Determine the [x, y] coordinate at the center of the cell enclosing the given text.  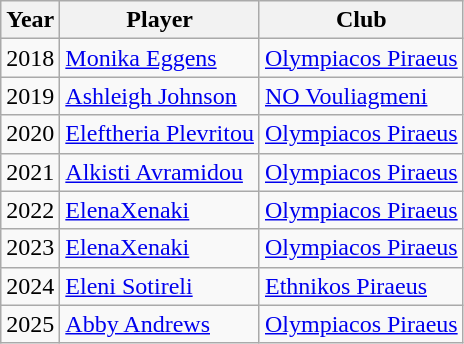
2018 [30, 58]
2023 [30, 248]
2024 [30, 286]
Club [361, 20]
Eleni Sotireli [160, 286]
2021 [30, 172]
2019 [30, 96]
Eleftheria Plevritou [160, 134]
NO Vouliagmeni [361, 96]
Alkisti Avramidou [160, 172]
2025 [30, 324]
2022 [30, 210]
Player [160, 20]
Ethnikos Piraeus [361, 286]
Ashleigh Johnson [160, 96]
Monika Eggens [160, 58]
Abby Andrews [160, 324]
2020 [30, 134]
Year [30, 20]
